Return [X, Y] of the center of cell containing provided text 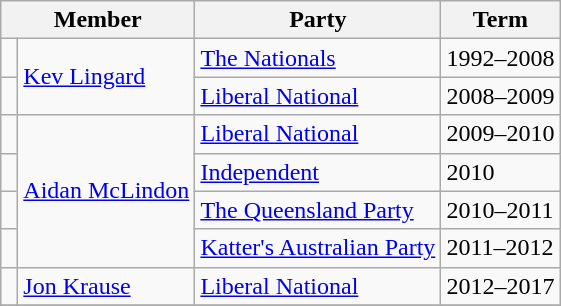
2008–2009 [500, 96]
Kev Lingard [106, 77]
Aidan McLindon [106, 191]
Independent [318, 172]
2010 [500, 172]
Term [500, 20]
Member [98, 20]
Jon Krause [106, 286]
2010–2011 [500, 210]
Katter's Australian Party [318, 248]
Party [318, 20]
1992–2008 [500, 58]
2009–2010 [500, 134]
The Nationals [318, 58]
The Queensland Party [318, 210]
2011–2012 [500, 248]
2012–2017 [500, 286]
